Search for the cell housing the specified text and yield its (X, Y) center coordinate. 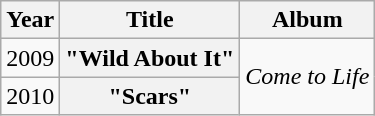
Come to Life (308, 77)
"Scars" (150, 96)
2009 (30, 58)
"Wild About It" (150, 58)
2010 (30, 96)
Year (30, 20)
Album (308, 20)
Title (150, 20)
